Extract the [X, Y] coordinate from the center of the cell holding the provided text.  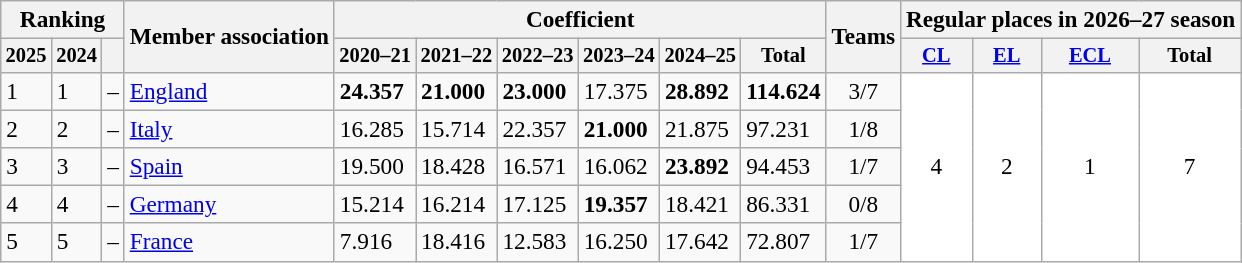
16.214 [456, 204]
2021–22 [456, 55]
22.357 [538, 128]
2024–25 [700, 55]
94.453 [784, 166]
Member association [229, 36]
England [229, 91]
Coefficient [580, 19]
ECL [1090, 55]
72.807 [784, 242]
86.331 [784, 204]
2023–24 [618, 55]
15.714 [456, 128]
2022–23 [538, 55]
19.500 [374, 166]
CL [936, 55]
23.000 [538, 91]
17.642 [700, 242]
7.916 [374, 242]
19.357 [618, 204]
23.892 [700, 166]
16.571 [538, 166]
16.285 [374, 128]
114.624 [784, 91]
17.375 [618, 91]
Ranking [63, 19]
2020–21 [374, 55]
12.583 [538, 242]
16.062 [618, 166]
1/8 [864, 128]
Teams [864, 36]
Regular places in 2026–27 season [1071, 19]
28.892 [700, 91]
18.428 [456, 166]
7 [1189, 166]
Italy [229, 128]
EL [1006, 55]
15.214 [374, 204]
Spain [229, 166]
France [229, 242]
2025 [26, 55]
97.231 [784, 128]
Germany [229, 204]
16.250 [618, 242]
2024 [76, 55]
0/8 [864, 204]
24.357 [374, 91]
17.125 [538, 204]
18.416 [456, 242]
18.421 [700, 204]
21.875 [700, 128]
3/7 [864, 91]
